Determine the [x, y] coordinate at the center of the cell enclosing the given text.  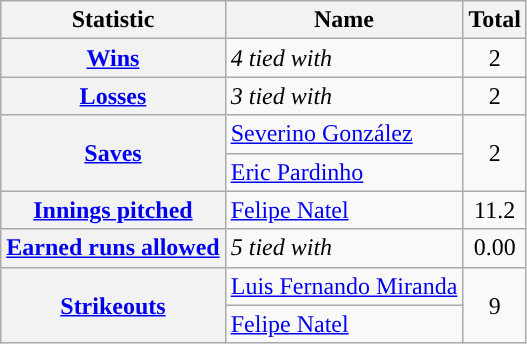
Losses [113, 96]
Saves [113, 153]
Luis Fernando Miranda [344, 286]
Earned runs allowed [113, 248]
Total [495, 20]
Innings pitched [113, 210]
Wins [113, 58]
11.2 [495, 210]
9 [495, 305]
0.00 [495, 248]
Statistic [113, 20]
4 tied with [344, 58]
3 tied with [344, 96]
5 tied with [344, 248]
Name [344, 20]
Eric Pardinho [344, 172]
Severino González [344, 134]
Strikeouts [113, 305]
